Output the [x, y] coordinate of the center of the cell containing the given text.  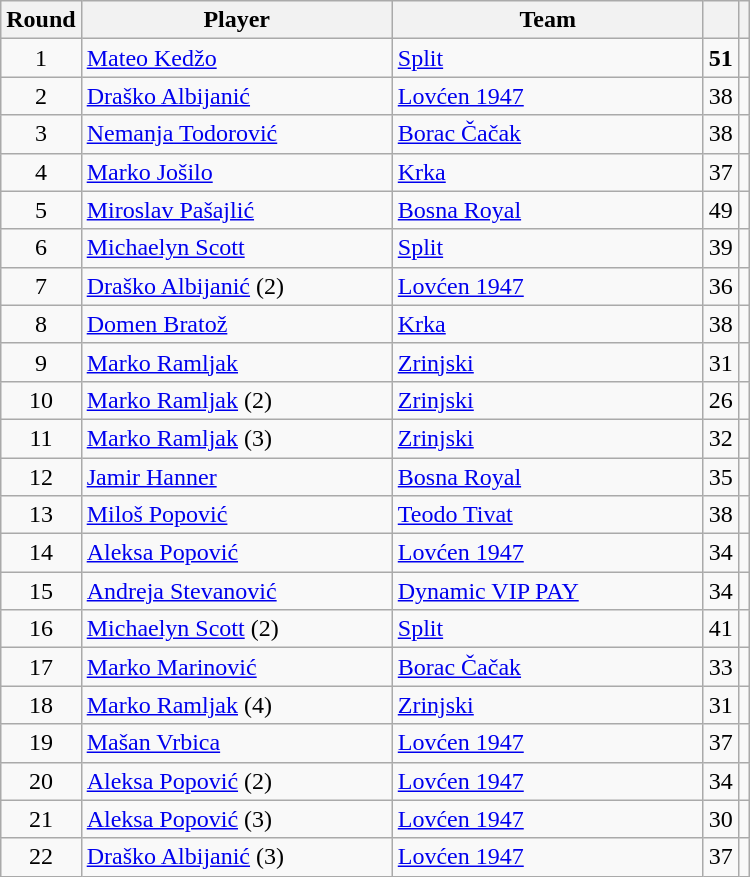
Draško Albijanić (2) [236, 286]
41 [720, 629]
51 [720, 58]
Domen Bratož [236, 324]
49 [720, 210]
9 [41, 362]
1 [41, 58]
Jamir Hanner [236, 477]
Mašan Vrbica [236, 743]
19 [41, 743]
18 [41, 705]
5 [41, 210]
Player [236, 20]
35 [720, 477]
Miroslav Pašajlić [236, 210]
30 [720, 819]
Marko Ramljak (3) [236, 438]
Michaelyn Scott [236, 248]
Marko Marinović [236, 667]
8 [41, 324]
4 [41, 172]
Mateo Kedžo [236, 58]
Andreja Stevanović [236, 591]
Aleksa Popović (3) [236, 819]
2 [41, 96]
20 [41, 781]
Draško Albijanić (3) [236, 857]
Round [41, 20]
Michaelyn Scott (2) [236, 629]
22 [41, 857]
32 [720, 438]
11 [41, 438]
36 [720, 286]
7 [41, 286]
Nemanja Todorović [236, 134]
Draško Albijanić [236, 96]
17 [41, 667]
15 [41, 591]
14 [41, 553]
6 [41, 248]
Marko Jošilo [236, 172]
Dynamic VIP PAY [548, 591]
12 [41, 477]
Miloš Popović [236, 515]
3 [41, 134]
10 [41, 400]
Teodo Tivat [548, 515]
39 [720, 248]
Marko Ramljak [236, 362]
Team [548, 20]
21 [41, 819]
Marko Ramljak (4) [236, 705]
13 [41, 515]
16 [41, 629]
26 [720, 400]
33 [720, 667]
Marko Ramljak (2) [236, 400]
Aleksa Popović [236, 553]
Aleksa Popović (2) [236, 781]
